Pinpoint the cell where the given text exists, returning its [X, Y] midpoint coordinate. 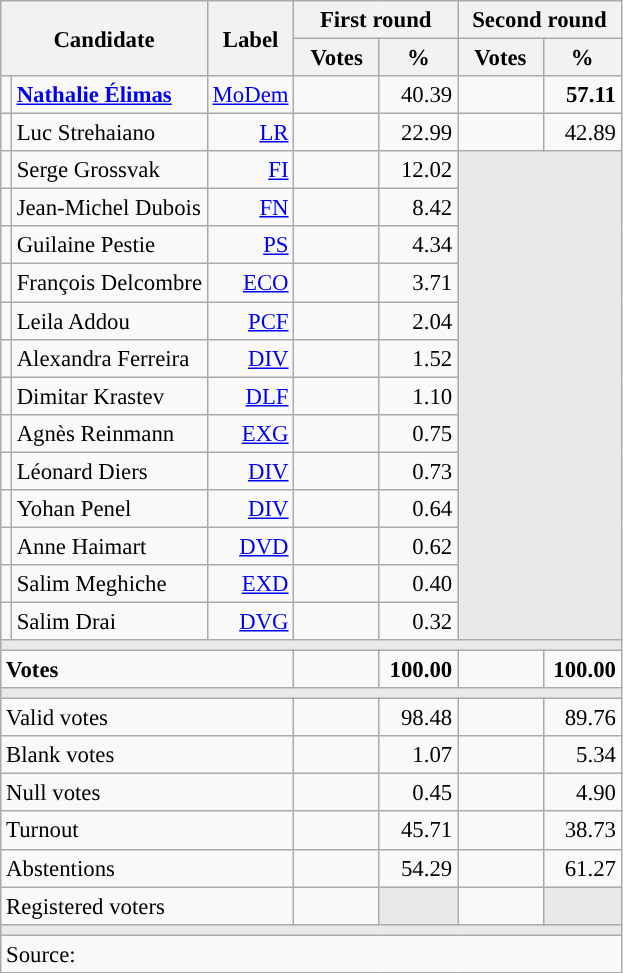
0.45 [418, 793]
Source: [311, 954]
Salim Meghiche [109, 584]
Guilaine Pestie [109, 245]
DVG [250, 621]
FI [250, 170]
First round [376, 20]
Alexandra Ferreira [109, 358]
Blank votes [148, 755]
PCF [250, 321]
Turnout [148, 831]
Candidate [104, 38]
François Delcombre [109, 283]
Registered voters [148, 906]
Serge Grossvak [109, 170]
1.10 [418, 396]
DVD [250, 546]
Dimitar Krastev [109, 396]
Nathalie Élimas [109, 95]
Yohan Penel [109, 509]
FN [250, 208]
98.48 [418, 718]
Null votes [148, 793]
EXG [250, 433]
Agnès Reinmann [109, 433]
MoDem [250, 95]
1.52 [418, 358]
DLF [250, 396]
0.64 [418, 509]
Jean-Michel Dubois [109, 208]
Leila Addou [109, 321]
Label [250, 38]
PS [250, 245]
Abstentions [148, 868]
22.99 [418, 133]
61.27 [582, 868]
45.71 [418, 831]
4.90 [582, 793]
54.29 [418, 868]
40.39 [418, 95]
12.02 [418, 170]
38.73 [582, 831]
Anne Haimart [109, 546]
8.42 [418, 208]
0.32 [418, 621]
3.71 [418, 283]
0.62 [418, 546]
Léonard Diers [109, 471]
89.76 [582, 718]
0.75 [418, 433]
ECO [250, 283]
LR [250, 133]
0.73 [418, 471]
2.04 [418, 321]
5.34 [582, 755]
Salim Drai [109, 621]
EXD [250, 584]
Valid votes [148, 718]
57.11 [582, 95]
0.40 [418, 584]
42.89 [582, 133]
Second round [540, 20]
Luc Strehaiano [109, 133]
1.07 [418, 755]
4.34 [418, 245]
